Extract the [X, Y] coordinate from the center of the cell holding the provided text.  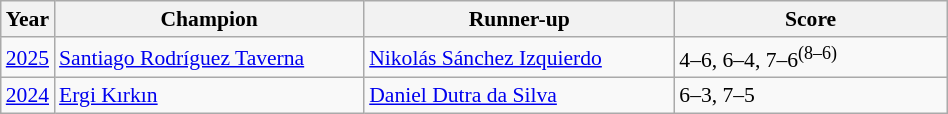
Nikolás Sánchez Izquierdo [519, 58]
6–3, 7–5 [810, 96]
2024 [28, 96]
Runner-up [519, 19]
Year [28, 19]
2025 [28, 58]
Ergi Kırkın [209, 96]
Daniel Dutra da Silva [519, 96]
4–6, 6–4, 7–6(8–6) [810, 58]
Santiago Rodríguez Taverna [209, 58]
Score [810, 19]
Champion [209, 19]
